Identify which cell holds the provided text, then report its (x, y) central coordinate. 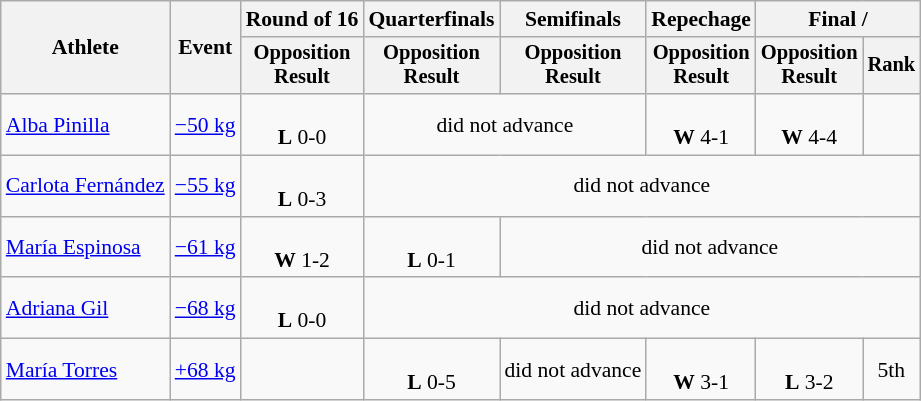
W 1-2 (302, 248)
+68 kg (206, 370)
Alba Pinilla (86, 124)
−55 kg (206, 186)
W 3-1 (701, 370)
W 4-4 (810, 124)
Rank (892, 66)
L 3-2 (810, 370)
L 0-1 (431, 248)
Event (206, 48)
L 0-3 (302, 186)
Round of 16 (302, 19)
5th (892, 370)
−68 kg (206, 308)
Athlete (86, 48)
Repechage (701, 19)
Quarterfinals (431, 19)
−61 kg (206, 248)
María Espinosa (86, 248)
W 4-1 (701, 124)
Adriana Gil (86, 308)
Semifinals (574, 19)
María Torres (86, 370)
−50 kg (206, 124)
L 0-5 (431, 370)
Carlota Fernández (86, 186)
Final / (838, 19)
